Detect which cell encompasses the target text, then output its [X, Y] center coordinate. 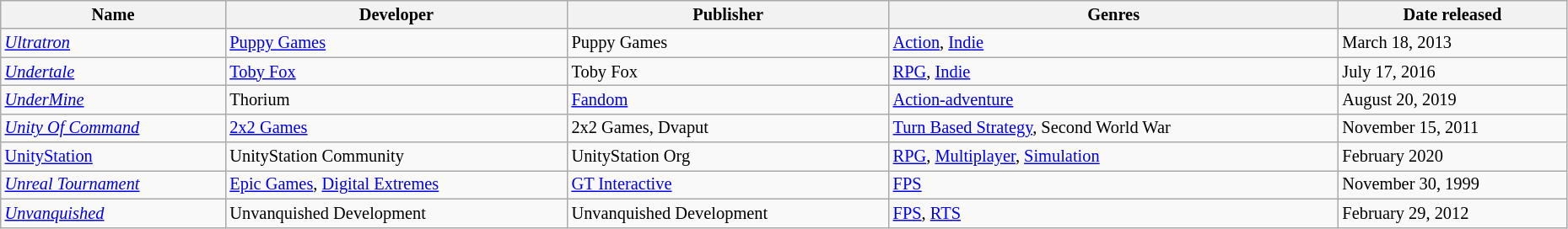
UnityStation Org [729, 157]
Unreal Tournament [113, 184]
March 18, 2013 [1452, 43]
February 29, 2012 [1452, 213]
November 15, 2011 [1452, 128]
Name [113, 14]
Genres [1113, 14]
UnderMine [113, 99]
Epic Games, Digital Extremes [396, 184]
GT Interactive [729, 184]
November 30, 1999 [1452, 184]
Publisher [729, 14]
Action, Indie [1113, 43]
2x2 Games, Dvaput [729, 128]
Date released [1452, 14]
Unvanquished [113, 213]
Developer [396, 14]
February 2020 [1452, 157]
Thorium [396, 99]
Ultratron [113, 43]
Undertale [113, 72]
UnityStation Community [396, 157]
FPS [1113, 184]
Unity Of Command [113, 128]
FPS, RTS [1113, 213]
Turn Based Strategy, Second World War [1113, 128]
RPG, Multiplayer, Simulation [1113, 157]
UnityStation [113, 157]
Fandom [729, 99]
July 17, 2016 [1452, 72]
RPG, Indie [1113, 72]
August 20, 2019 [1452, 99]
2x2 Games [396, 128]
Action-adventure [1113, 99]
